Return the (X, Y) coordinate for the center point of the cell that contains the specified text.  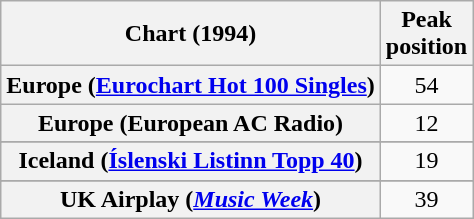
19 (426, 161)
UK Airplay (Music Week) (191, 199)
Chart (1994) (191, 34)
39 (426, 199)
Europe (Eurochart Hot 100 Singles) (191, 85)
54 (426, 85)
Iceland (Íslenski Listinn Topp 40) (191, 161)
Europe (European AC Radio) (191, 123)
Peakposition (426, 34)
12 (426, 123)
